Return [X, Y] of the center of cell containing provided text 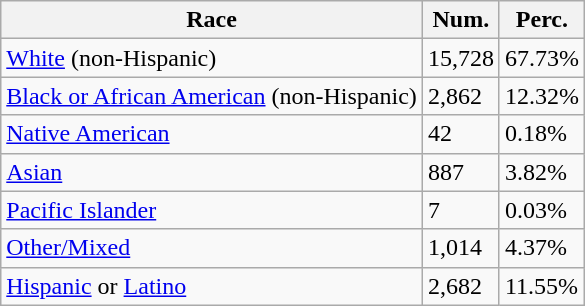
12.32% [542, 96]
Other/Mixed [212, 248]
11.55% [542, 286]
2,682 [460, 286]
Asian [212, 172]
Black or African American (non-Hispanic) [212, 96]
Hispanic or Latino [212, 286]
15,728 [460, 58]
67.73% [542, 58]
0.03% [542, 210]
Race [212, 20]
42 [460, 134]
2,862 [460, 96]
3.82% [542, 172]
Pacific Islander [212, 210]
Num. [460, 20]
7 [460, 210]
Native American [212, 134]
887 [460, 172]
1,014 [460, 248]
0.18% [542, 134]
White (non-Hispanic) [212, 58]
Perc. [542, 20]
4.37% [542, 248]
